Extract the [x, y] coordinate from the center of the cell holding the provided text.  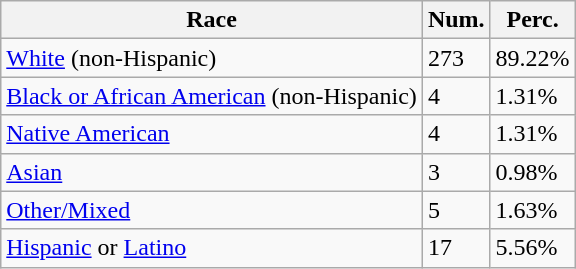
Race [212, 20]
5 [456, 210]
Other/Mixed [212, 210]
0.98% [532, 172]
3 [456, 172]
Asian [212, 172]
17 [456, 248]
Native American [212, 134]
Perc. [532, 20]
Hispanic or Latino [212, 248]
273 [456, 58]
1.63% [532, 210]
89.22% [532, 58]
5.56% [532, 248]
White (non-Hispanic) [212, 58]
Num. [456, 20]
Black or African American (non-Hispanic) [212, 96]
